For the text-containing cell, return its midpoint in [x, y] coordinate format. 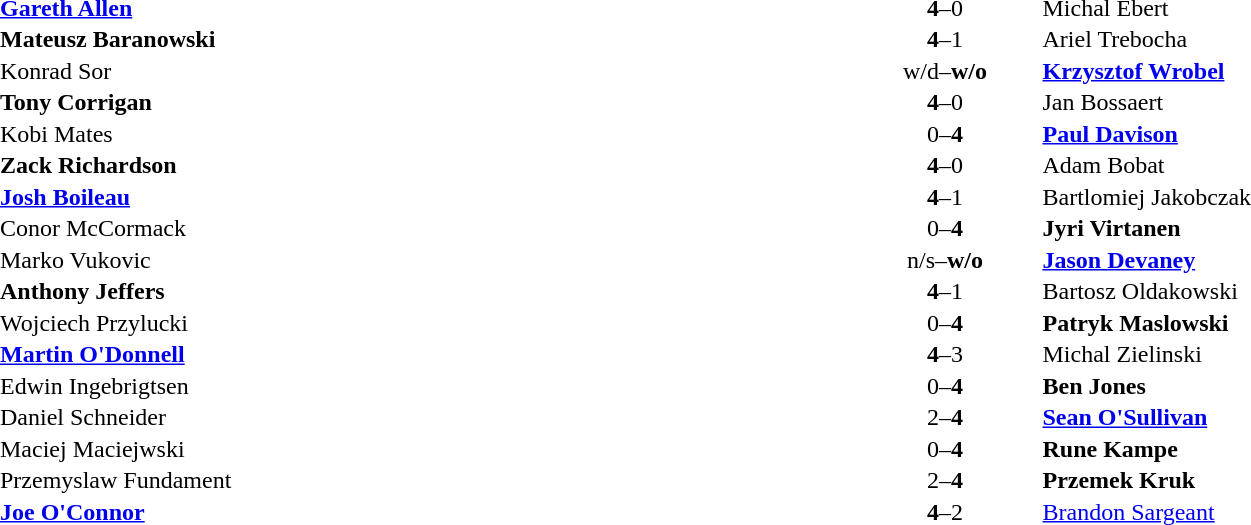
n/s–w/o [944, 260]
w/d–w/o [944, 71]
4–3 [944, 355]
